Locate the cell with the specified text and output its [X, Y] center coordinate. 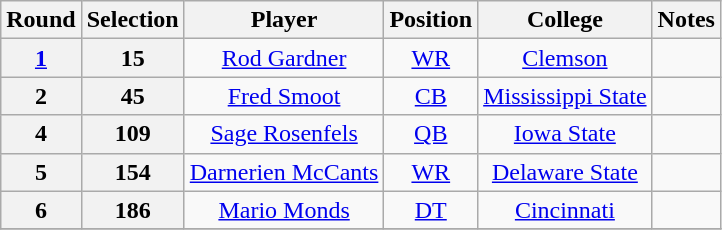
Darnerien McCants [284, 172]
Mississippi State [565, 96]
CB [431, 96]
Sage Rosenfels [284, 134]
2 [41, 96]
15 [132, 58]
4 [41, 134]
109 [132, 134]
QB [431, 134]
Cincinnati [565, 210]
Iowa State [565, 134]
Fred Smoot [284, 96]
Rod Gardner [284, 58]
1 [41, 58]
Position [431, 20]
Round [41, 20]
Mario Monds [284, 210]
154 [132, 172]
6 [41, 210]
Player [284, 20]
DT [431, 210]
Notes [686, 20]
Clemson [565, 58]
45 [132, 96]
Selection [132, 20]
Delaware State [565, 172]
186 [132, 210]
5 [41, 172]
College [565, 20]
